Return the (x, y) coordinate for the center point of the cell that contains the specified text.  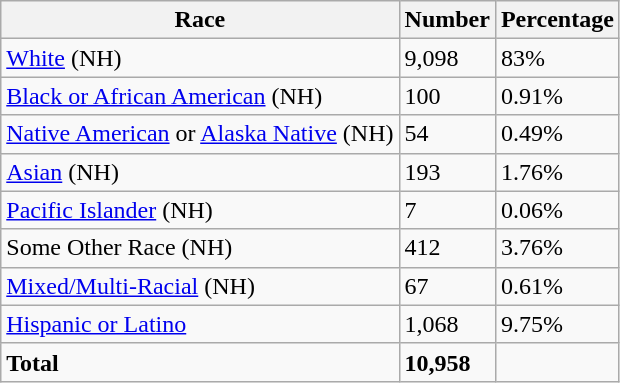
Total (200, 362)
100 (447, 96)
193 (447, 172)
67 (447, 286)
Mixed/Multi-Racial (NH) (200, 286)
Pacific Islander (NH) (200, 210)
Percentage (557, 20)
54 (447, 134)
Some Other Race (NH) (200, 248)
3.76% (557, 248)
White (NH) (200, 58)
Asian (NH) (200, 172)
Native American or Alaska Native (NH) (200, 134)
Black or African American (NH) (200, 96)
83% (557, 58)
0.06% (557, 210)
1,068 (447, 324)
0.91% (557, 96)
7 (447, 210)
9,098 (447, 58)
Number (447, 20)
412 (447, 248)
Race (200, 20)
9.75% (557, 324)
Hispanic or Latino (200, 324)
10,958 (447, 362)
1.76% (557, 172)
0.61% (557, 286)
0.49% (557, 134)
